Scan for the cell matching the given text and deliver its [X, Y] coordinate at center. 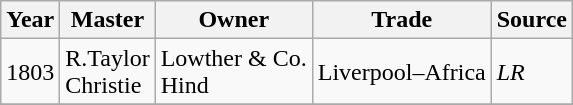
Owner [234, 20]
Source [532, 20]
Liverpool–Africa [402, 72]
Year [30, 20]
Master [108, 20]
Trade [402, 20]
R.TaylorChristie [108, 72]
Lowther & Co.Hind [234, 72]
1803 [30, 72]
LR [532, 72]
